Return the [x, y] coordinate for the center point of the cell that contains the specified text.  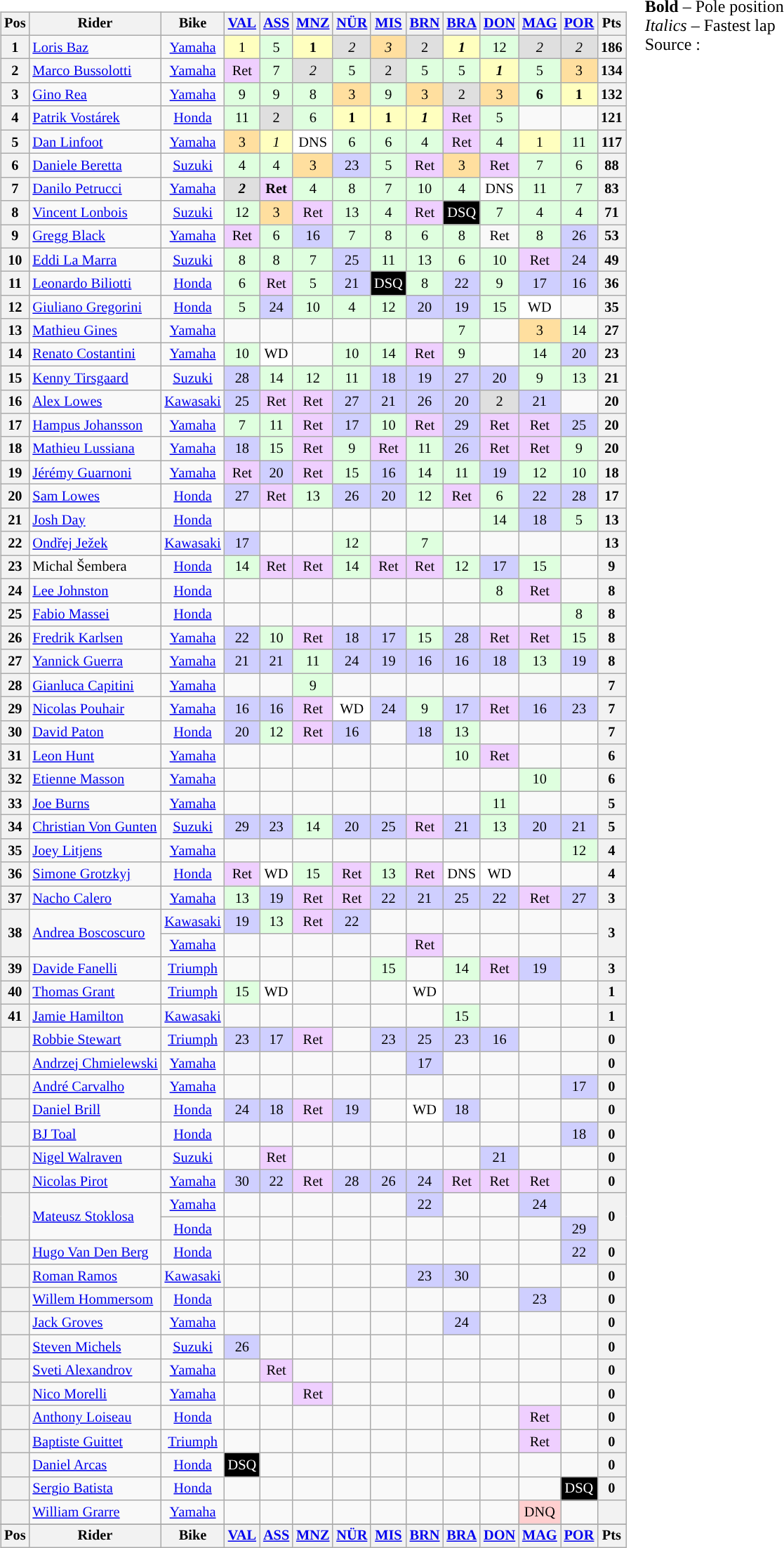
Nicolas Pirot [95, 1182]
Gino Rea [95, 95]
Nico Morelli [95, 1394]
André Carvalho [95, 1087]
Andrea Boscoscuro [95, 934]
Jérémy Guarnoni [95, 472]
Anthony Loiseau [95, 1417]
Sveti Alexandrov [95, 1370]
Gregg Black [95, 237]
Dan Linfoot [95, 142]
88 [611, 166]
Michal Šembera [95, 567]
Roman Ramos [95, 1276]
186 [611, 47]
38 [15, 934]
Mathieu Lussiana [95, 449]
Daniel Arcas [95, 1465]
Vincent Lonbois [95, 213]
Giuliano Gregorini [95, 307]
DNQ [540, 1512]
Nacho Calero [95, 898]
49 [611, 260]
Nigel Walraven [95, 1158]
32 [15, 780]
71 [611, 213]
Christian Von Gunten [95, 827]
34 [15, 827]
Daniele Beretta [95, 166]
Leon Hunt [95, 756]
Joey Litjens [95, 851]
Eddi La Marra [95, 260]
Andrzej Chmielewski [95, 1064]
Jack Groves [95, 1323]
Loris Baz [95, 47]
Sergio Batista [95, 1488]
Steven Michels [95, 1347]
Hugo Van Den Berg [95, 1252]
Nicolas Pouhair [95, 709]
Hampus Johansson [95, 425]
David Paton [95, 732]
Ondřej Ježek [95, 543]
Sam Lowes [95, 496]
Mateusz Stoklosa [95, 1216]
William Grarre [95, 1512]
Joe Burns [95, 803]
Daniel Brill [95, 1111]
Lee Johnston [95, 590]
Fabio Massei [95, 614]
Willem Hommersom [95, 1299]
37 [15, 898]
53 [611, 237]
Patrik Vostárek [95, 118]
Josh Day [95, 520]
117 [611, 142]
Alex Lowes [95, 402]
Robbie Stewart [95, 1040]
121 [611, 118]
Jamie Hamilton [95, 1016]
31 [15, 756]
33 [15, 803]
Simone Grotzkyj [95, 874]
Gianluca Capitini [95, 685]
83 [611, 189]
Leonardo Biliotti [95, 284]
BJ Toal [95, 1134]
Marco Bussolotti [95, 71]
Mathieu Gines [95, 331]
40 [15, 993]
Kenny Tirsgaard [95, 378]
Danilo Petrucci [95, 189]
Thomas Grant [95, 993]
41 [15, 1016]
Fredrik Karlsen [95, 638]
Etienne Masson [95, 780]
Baptiste Guittet [95, 1441]
39 [15, 969]
Yannick Guerra [95, 661]
132 [611, 95]
Davide Fanelli [95, 969]
134 [611, 71]
Renato Costantini [95, 355]
